Return [X, Y] of the center of cell containing provided text 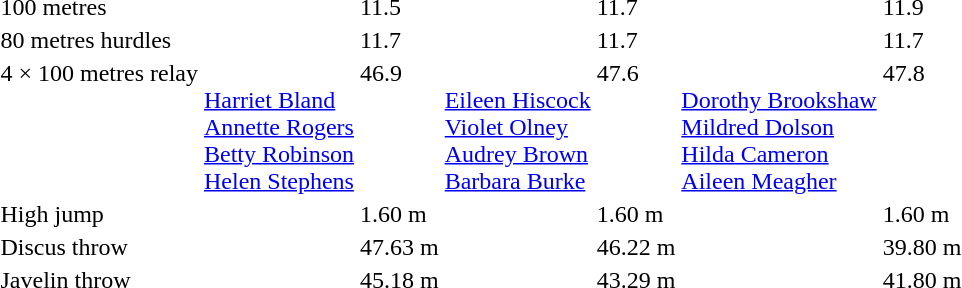
Harriet BlandAnnette RogersBetty RobinsonHelen Stephens [278, 127]
47.6 [636, 127]
47.63 m [400, 247]
Dorothy BrookshawMildred DolsonHilda CameronAileen Meagher [779, 127]
Eileen HiscockViolet OlneyAudrey BrownBarbara Burke [518, 127]
46.9 [400, 127]
46.22 m [636, 247]
